Locate the cell with the specified text and output its (X, Y) center coordinate. 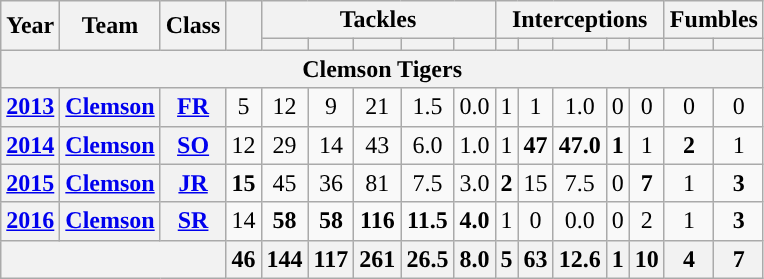
3.0 (474, 183)
9 (331, 107)
144 (284, 259)
26.5 (428, 259)
261 (378, 259)
Tackles (378, 20)
45 (284, 183)
Team (110, 26)
FR (193, 107)
2013 (30, 107)
46 (244, 259)
117 (331, 259)
4 (689, 259)
11.5 (428, 221)
21 (378, 107)
2015 (30, 183)
10 (646, 259)
47 (536, 145)
Year (30, 26)
Class (193, 26)
Interceptions (580, 20)
81 (378, 183)
36 (331, 183)
47.0 (580, 145)
43 (378, 145)
2014 (30, 145)
2016 (30, 221)
29 (284, 145)
Clemson Tigers (382, 69)
12.6 (580, 259)
SR (193, 221)
SO (193, 145)
4.0 (474, 221)
1.5 (428, 107)
8.0 (474, 259)
116 (378, 221)
6.0 (428, 145)
63 (536, 259)
JR (193, 183)
Fumbles (714, 20)
